Search for the cell housing the specified text and yield its [x, y] center coordinate. 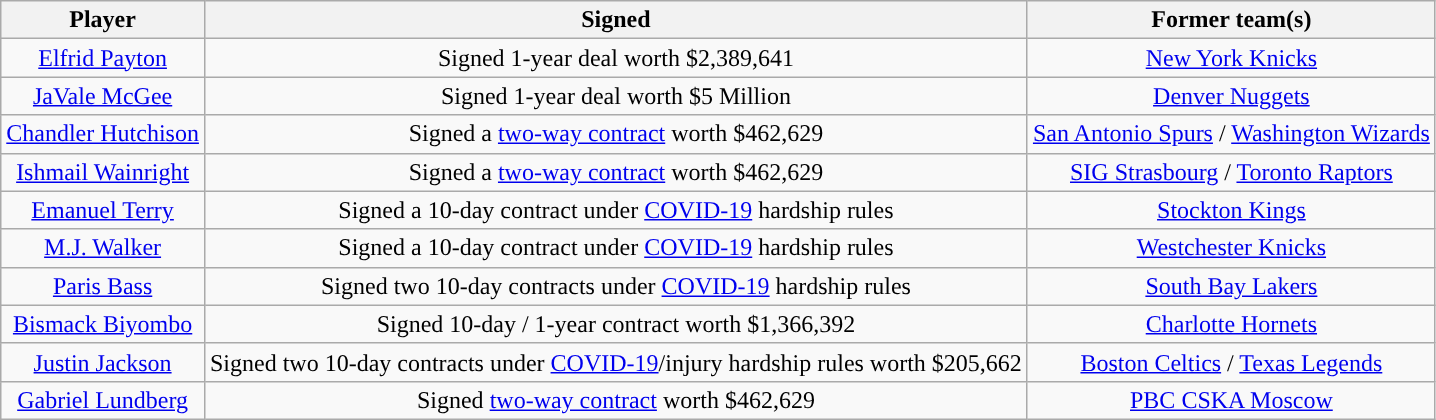
Ishmail Wainright [103, 172]
Signed two-way contract worth $462,629 [616, 400]
Stockton Kings [1231, 210]
Signed 1-year deal worth $2,389,641 [616, 58]
Signed 1-year deal worth $5 Million [616, 96]
Player [103, 20]
Elfrid Payton [103, 58]
South Bay Lakers [1231, 286]
Bismack Biyombo [103, 324]
Justin Jackson [103, 362]
Former team(s) [1231, 20]
Gabriel Lundberg [103, 400]
Emanuel Terry [103, 210]
PBC CSKA Moscow [1231, 400]
Westchester Knicks [1231, 248]
Signed two 10-day contracts under COVID-19/injury hardship rules worth $205,662 [616, 362]
Paris Bass [103, 286]
Boston Celtics / Texas Legends [1231, 362]
Denver Nuggets [1231, 96]
M.J. Walker [103, 248]
Signed [616, 20]
San Antonio Spurs / Washington Wizards [1231, 134]
Chandler Hutchison [103, 134]
Charlotte Hornets [1231, 324]
Signed two 10-day contracts under COVID-19 hardship rules [616, 286]
JaVale McGee [103, 96]
New York Knicks [1231, 58]
SIG Strasbourg / Toronto Raptors [1231, 172]
Signed 10-day / 1-year contract worth $1,366,392 [616, 324]
